Return (x, y) of the center of cell containing provided text 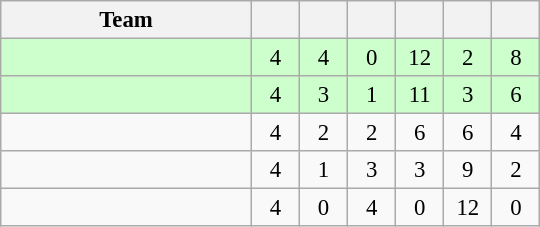
11 (420, 95)
8 (516, 58)
Team (126, 20)
9 (468, 170)
